Identify which cell holds the provided text, then report its (x, y) central coordinate. 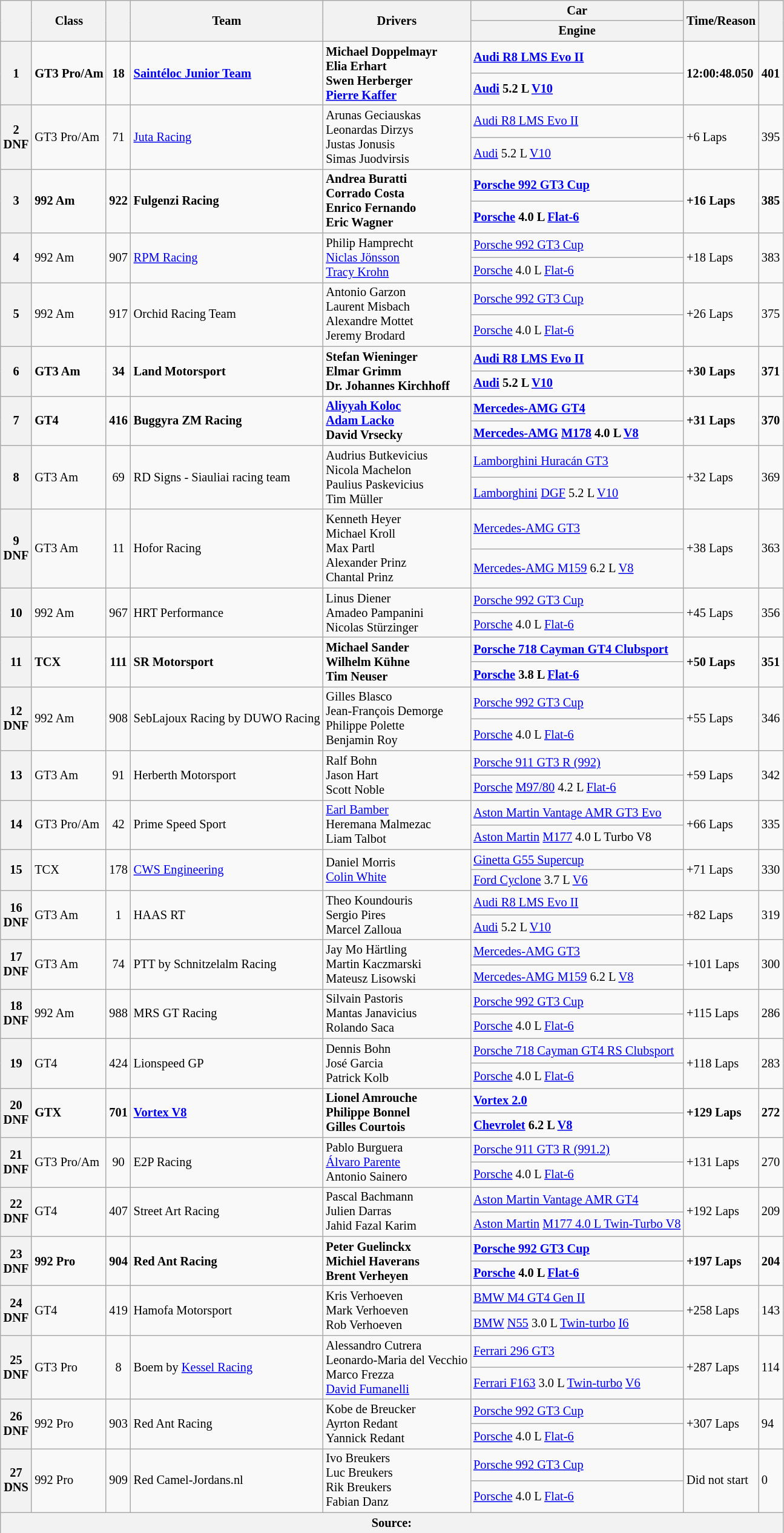
Hamofa Motorsport (227, 1310)
21DNF (16, 1162)
178 (118, 869)
Saintéloc Junior Team (227, 73)
24DNF (16, 1310)
204 (771, 1261)
Kenneth Heyer Michael Kroll Max Partl Alexander Prinz Chantal Prinz (397, 549)
Lamborghini DGF 5.2 L V10 (577, 493)
922 (118, 201)
369 (771, 477)
Drivers (397, 21)
Michael Doppelmayr Elia Erhart Swen Herberger Pierre Kaffer (397, 73)
Red Camel-Jordans.nl (227, 1480)
701 (118, 1113)
Aston Martin M177 4.0 L Turbo V8 (577, 837)
Kobe de Breucker Ayrton Redant Yannick Redant (397, 1424)
+129 Laps (721, 1113)
4 (16, 258)
903 (118, 1424)
Peter Guelinckx Michiel Haverans Brent Verheyen (397, 1261)
90 (118, 1162)
114 (771, 1367)
GTX (69, 1113)
Pablo Burguera Álvaro Parente Antonio Sainero (397, 1162)
Engine (577, 31)
+6 Laps (721, 137)
Buggyra ZM Racing (227, 421)
Alessandro Cutrera Leonardo-Maria del Vecchio Marco Frezza David Fumanelli (397, 1367)
+38 Laps (721, 549)
19 (16, 1063)
15 (16, 869)
Ralf Bohn Jason Hart Scott Noble (397, 776)
Land Motorsport (227, 371)
94 (771, 1424)
Source: (392, 1523)
Kris Verhoeven Mark Verhoeven Rob Verhoeven (397, 1310)
Silvain Pastoris Mantas Janavicius Rolando Saca (397, 1014)
383 (771, 258)
17DNF (16, 964)
Gilles Blasco Jean-François Demorge Philippe Polette Benjamin Roy (397, 719)
Lionspeed GP (227, 1063)
Porsche 911 GT3 R (991.2) (577, 1149)
283 (771, 1063)
HRT Performance (227, 613)
27DNS (16, 1480)
6 (16, 371)
Porsche 718 Cayman GT4 Clubsport (577, 649)
Hofor Racing (227, 549)
Earl Bamber Heremana Malmezac Liam Talbot (397, 825)
+287 Laps (721, 1367)
Jay Mo Härtling Martin Kaczmarski Mateusz Lisowski (397, 964)
5 (16, 314)
Chevrolet 6.2 L V8 (577, 1125)
+131 Laps (721, 1162)
Lionel Amrouche Philippe Bonnel Gilles Courtois (397, 1113)
Lamborghini Huracán GT3 (577, 461)
2DNF (16, 137)
407 (118, 1212)
Juta Racing (227, 137)
Aston Martin Vantage AMR GT3 Evo (577, 813)
Car (577, 10)
342 (771, 776)
Ferrari 296 GT3 (577, 1351)
Audrius Butkevicius Nicola Machelon Paulius Paskevicius Tim Müller (397, 477)
26DNF (16, 1424)
Philip Hamprecht Niclas Jönsson Tracy Krohn (397, 258)
909 (118, 1480)
300 (771, 964)
Aston Martin M177 4.0 L Twin-Turbo V8 (577, 1224)
25DNF (16, 1367)
908 (118, 719)
Boem by Kessel Racing (227, 1367)
E2P Racing (227, 1162)
917 (118, 314)
904 (118, 1261)
+197 Laps (721, 1261)
Herberth Motorsport (227, 776)
BMW M4 GT4 Gen II (577, 1298)
+118 Laps (721, 1063)
270 (771, 1162)
Ginetta G55 Supercup (577, 860)
375 (771, 314)
385 (771, 201)
272 (771, 1113)
+32 Laps (721, 477)
Time/Reason (721, 21)
967 (118, 613)
Pascal Bachmann Julien Darras Jahid Fazal Karim (397, 1212)
Porsche 718 Cayman GT4 RS Clubsport (577, 1051)
+55 Laps (721, 719)
7 (16, 421)
+59 Laps (721, 776)
CWS Engineering (227, 869)
Did not start (721, 1480)
69 (118, 477)
Vortex 2.0 (577, 1101)
988 (118, 1014)
12:00:48.050 (721, 73)
MRS GT Racing (227, 1014)
209 (771, 1212)
Andrea Buratti Corrado Costa Enrico Fernando Eric Wagner (397, 201)
91 (118, 776)
Michael Sander Wilhelm Kühne Tim Neuser (397, 662)
395 (771, 137)
SR Motorsport (227, 662)
Aliyyah Koloc Adam Lacko David Vrsecky (397, 421)
143 (771, 1310)
+45 Laps (721, 613)
Mercedes-AMG GT4 (577, 408)
Porsche 911 GT3 R (992) (577, 763)
Dennis Bohn José Garcia Patrick Kolb (397, 1063)
Fulgenzi Racing (227, 201)
356 (771, 613)
Street Art Racing (227, 1212)
Prime Speed Sport (227, 825)
3 (16, 201)
14 (16, 825)
Theo Koundouris Sergio Pires Marcel Zalloua (397, 915)
+66 Laps (721, 825)
22DNF (16, 1212)
Orchid Racing Team (227, 314)
Ferrari F163 3.0 L Twin-turbo V6 (577, 1383)
Vortex V8 (227, 1113)
Linus Diener Amadeo Pampanini Nicolas Stürzinger (397, 613)
Team (227, 21)
351 (771, 662)
9DNF (16, 549)
23DNF (16, 1261)
907 (118, 258)
74 (118, 964)
+71 Laps (721, 869)
319 (771, 915)
330 (771, 869)
+26 Laps (721, 314)
PTT by Schnitzelalm Racing (227, 964)
13 (16, 776)
335 (771, 825)
GT3 Pro (69, 1367)
+115 Laps (721, 1014)
Class (69, 21)
RPM Racing (227, 258)
401 (771, 73)
370 (771, 421)
Porsche M97/80 4.2 L Flat-6 (577, 787)
419 (118, 1310)
+82 Laps (721, 915)
Arunas Geciauskas Leonardas Dirzys Justas Jonusis Simas Juodvirsis (397, 137)
18DNF (16, 1014)
+307 Laps (721, 1424)
Ivo Breukers Luc Breukers Rik Breukers Fabian Danz (397, 1480)
Antonio Garzon Laurent Misbach Alexandre Mottet Jeremy Brodard (397, 314)
371 (771, 371)
+192 Laps (721, 1212)
SebLajoux Racing by DUWO Racing (227, 719)
Stefan Wieninger Elmar Grimm Dr. Johannes Kirchhoff (397, 371)
16DNF (16, 915)
18 (118, 73)
Aston Martin Vantage AMR GT4 (577, 1199)
+50 Laps (721, 662)
34 (118, 371)
363 (771, 549)
+18 Laps (721, 258)
BMW N55 3.0 L Twin-turbo I6 (577, 1322)
+101 Laps (721, 964)
416 (118, 421)
424 (118, 1063)
Porsche 3.8 L Flat-6 (577, 674)
12DNF (16, 719)
71 (118, 137)
+31 Laps (721, 421)
+30 Laps (721, 371)
0 (771, 1480)
42 (118, 825)
20DNF (16, 1113)
Ford Cyclone 3.7 L V6 (577, 880)
+258 Laps (721, 1310)
286 (771, 1014)
111 (118, 662)
HAAS RT (227, 915)
346 (771, 719)
+16 Laps (721, 201)
RD Signs - Siauliai racing team (227, 477)
Daniel Morris Colin White (397, 869)
Mercedes-AMG M178 4.0 L V8 (577, 432)
10 (16, 613)
